Search for the cell housing the specified text and yield its [X, Y] center coordinate. 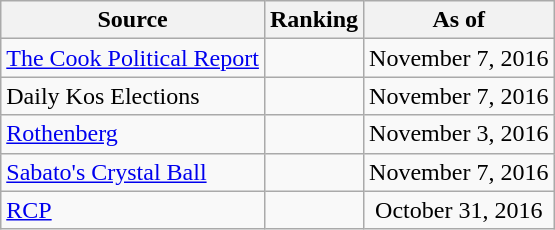
Daily Kos Elections [133, 96]
November 3, 2016 [459, 134]
Source [133, 20]
October 31, 2016 [459, 210]
As of [459, 20]
Rothenberg [133, 134]
Sabato's Crystal Ball [133, 172]
RCP [133, 210]
The Cook Political Report [133, 58]
Ranking [314, 20]
